From the cell containing the given text, extract its center point as (x, y) coordinate. 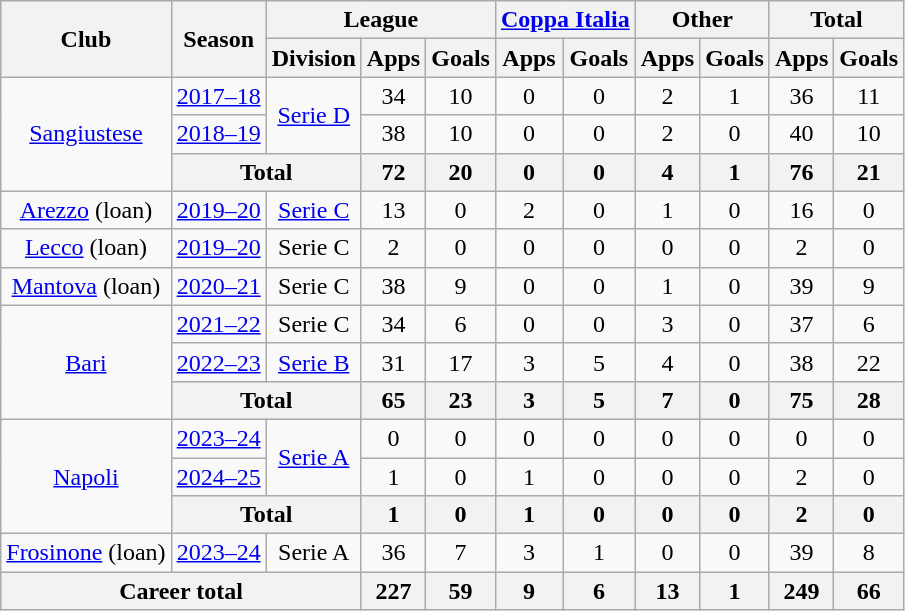
22 (869, 362)
40 (801, 134)
2018–19 (218, 134)
Bari (86, 362)
Season (218, 39)
72 (393, 172)
League (380, 20)
16 (801, 210)
20 (461, 172)
Arezzo (loan) (86, 210)
31 (393, 362)
Frosinone (loan) (86, 553)
Career total (182, 591)
Division (314, 58)
59 (461, 591)
Lecco (loan) (86, 248)
2020–21 (218, 286)
Coppa Italia (565, 20)
66 (869, 591)
2024–25 (218, 477)
17 (461, 362)
Sangiustese (86, 134)
75 (801, 400)
Serie B (314, 362)
23 (461, 400)
Napoli (86, 476)
37 (801, 324)
76 (801, 172)
8 (869, 553)
Mantova (loan) (86, 286)
21 (869, 172)
Other (702, 20)
Serie D (314, 115)
249 (801, 591)
2022–23 (218, 362)
2021–22 (218, 324)
227 (393, 591)
65 (393, 400)
11 (869, 96)
Club (86, 39)
2017–18 (218, 96)
28 (869, 400)
